Pinpoint the cell where the given text exists, returning its (X, Y) midpoint coordinate. 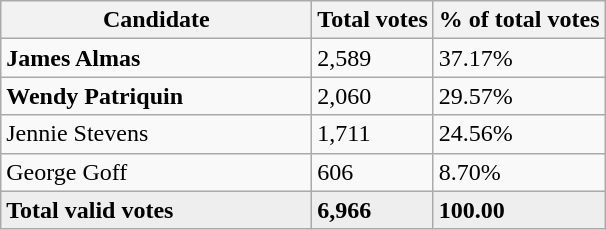
Candidate (156, 20)
2,060 (373, 96)
100.00 (519, 210)
Total valid votes (156, 210)
29.57% (519, 96)
Wendy Patriquin (156, 96)
% of total votes (519, 20)
Total votes (373, 20)
Jennie Stevens (156, 134)
George Goff (156, 172)
6,966 (373, 210)
8.70% (519, 172)
1,711 (373, 134)
James Almas (156, 58)
37.17% (519, 58)
2,589 (373, 58)
24.56% (519, 134)
606 (373, 172)
